Identify which cell holds the provided text, then report its [x, y] central coordinate. 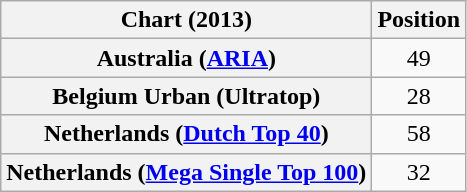
Chart (2013) [186, 20]
Australia (ARIA) [186, 58]
32 [419, 172]
Netherlands (Mega Single Top 100) [186, 172]
28 [419, 96]
49 [419, 58]
Position [419, 20]
Netherlands (Dutch Top 40) [186, 134]
Belgium Urban (Ultratop) [186, 96]
58 [419, 134]
